Extract the [x, y] coordinate from the center of the cell holding the provided text.  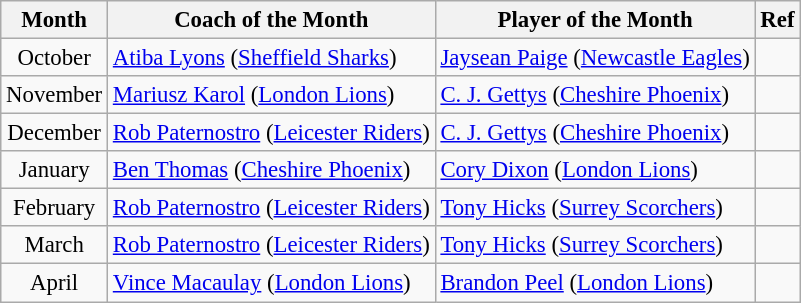
Month [54, 20]
March [54, 245]
October [54, 58]
Ref [778, 20]
Cory Dixon (London Lions) [595, 170]
Player of the Month [595, 20]
Coach of the Month [272, 20]
December [54, 133]
November [54, 95]
Brandon Peel (London Lions) [595, 283]
Ben Thomas (Cheshire Phoenix) [272, 170]
Jaysean Paige (Newcastle Eagles) [595, 58]
Atiba Lyons (Sheffield Sharks) [272, 58]
April [54, 283]
January [54, 170]
Mariusz Karol (London Lions) [272, 95]
February [54, 208]
Vince Macaulay (London Lions) [272, 283]
